Extract the (x, y) coordinate from the center of the cell holding the provided text.  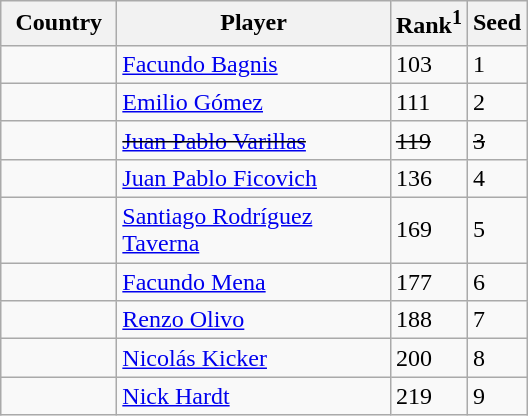
Player (254, 24)
219 (428, 396)
4 (496, 178)
3 (496, 140)
2 (496, 102)
8 (496, 358)
136 (428, 178)
111 (428, 102)
Facundo Mena (254, 282)
Country (59, 24)
Santiago Rodríguez Taverna (254, 230)
119 (428, 140)
200 (428, 358)
Nick Hardt (254, 396)
5 (496, 230)
Seed (496, 24)
7 (496, 320)
Juan Pablo Varillas (254, 140)
Nicolás Kicker (254, 358)
Juan Pablo Ficovich (254, 178)
9 (496, 396)
177 (428, 282)
Rank1 (428, 24)
188 (428, 320)
6 (496, 282)
Facundo Bagnis (254, 64)
Emilio Gómez (254, 102)
169 (428, 230)
103 (428, 64)
1 (496, 64)
Renzo Olivo (254, 320)
